For the text-containing cell, return its midpoint in (X, Y) coordinate format. 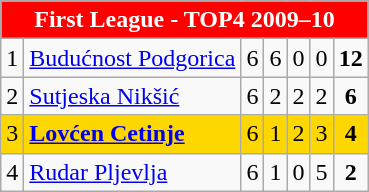
Budućnost Podgorica (132, 58)
Rudar Pljevlja (132, 172)
Lovćen Cetinje (132, 134)
12 (350, 58)
Sutjeska Nikšić (132, 96)
First League - TOP4 2009–10 (184, 20)
5 (322, 172)
